For the text-containing cell, return its midpoint in (x, y) coordinate format. 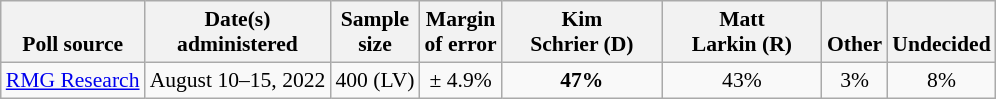
± 4.9% (460, 80)
RMG Research (73, 80)
August 10–15, 2022 (238, 80)
KimSchrier (D) (582, 32)
3% (854, 80)
400 (LV) (374, 80)
Other (854, 32)
Poll source (73, 32)
Date(s)administered (238, 32)
Samplesize (374, 32)
Undecided (941, 32)
47% (582, 80)
8% (941, 80)
MattLarkin (R) (742, 32)
Marginof error (460, 32)
43% (742, 80)
